Return (X, Y) of the center of cell containing provided text 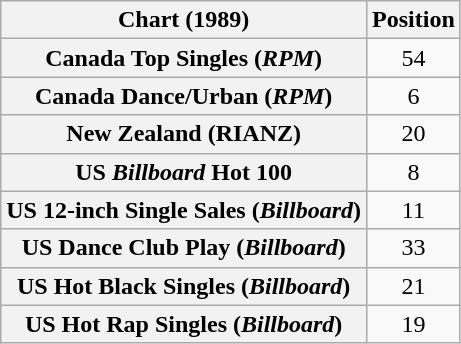
Canada Top Singles (RPM) (184, 58)
8 (414, 172)
Position (414, 20)
33 (414, 248)
20 (414, 134)
54 (414, 58)
Chart (1989) (184, 20)
New Zealand (RIANZ) (184, 134)
US 12-inch Single Sales (Billboard) (184, 210)
US Billboard Hot 100 (184, 172)
US Hot Rap Singles (Billboard) (184, 324)
Canada Dance/Urban (RPM) (184, 96)
US Dance Club Play (Billboard) (184, 248)
US Hot Black Singles (Billboard) (184, 286)
19 (414, 324)
11 (414, 210)
21 (414, 286)
6 (414, 96)
